Locate the cell with the specified text and output its [x, y] center coordinate. 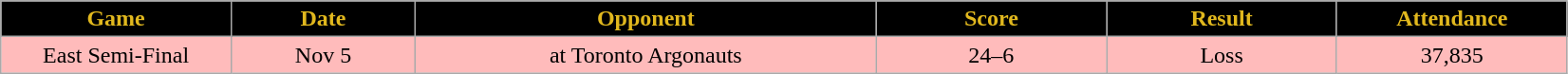
Score [991, 19]
East Semi-Final [116, 55]
37,835 [1452, 55]
Game [116, 19]
Opponent [645, 19]
Nov 5 [323, 55]
Attendance [1452, 19]
24–6 [991, 55]
at Toronto Argonauts [645, 55]
Date [323, 19]
Loss [1223, 55]
Result [1223, 19]
